For the text-containing cell, return its midpoint in [X, Y] coordinate format. 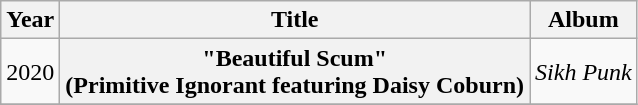
Title [295, 20]
2020 [30, 72]
"Beautiful Scum"(Primitive Ignorant featuring Daisy Coburn) [295, 72]
Album [584, 20]
Year [30, 20]
Sikh Punk [584, 72]
